Locate the cell with the specified text and output its [x, y] center coordinate. 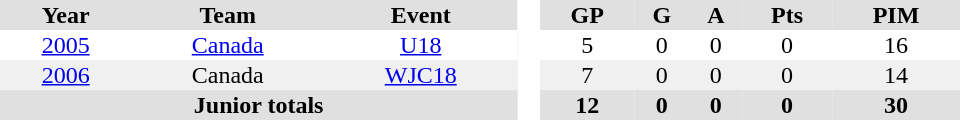
2006 [66, 75]
2005 [66, 45]
Event [420, 15]
5 [586, 45]
12 [586, 105]
Team [228, 15]
7 [586, 75]
Year [66, 15]
14 [896, 75]
U18 [420, 45]
PIM [896, 15]
G [662, 15]
16 [896, 45]
A [716, 15]
Junior totals [258, 105]
WJC18 [420, 75]
30 [896, 105]
GP [586, 15]
Pts [787, 15]
